Return the [X, Y] coordinate for the center point of the cell that contains the specified text.  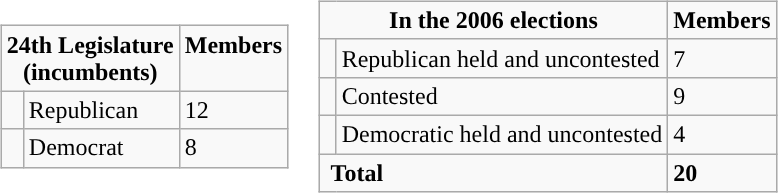
In the 2006 elections [494, 20]
Democrat [101, 148]
Democratic held and uncontested [502, 134]
4 [722, 134]
12 [233, 110]
Total [494, 173]
8 [233, 148]
Republican [101, 110]
24th Legislature(incumbents) [90, 58]
9 [722, 96]
Contested [502, 96]
20 [722, 173]
Republican held and uncontested [502, 58]
7 [722, 58]
